Scan for the cell matching the given text and deliver its [X, Y] coordinate at center. 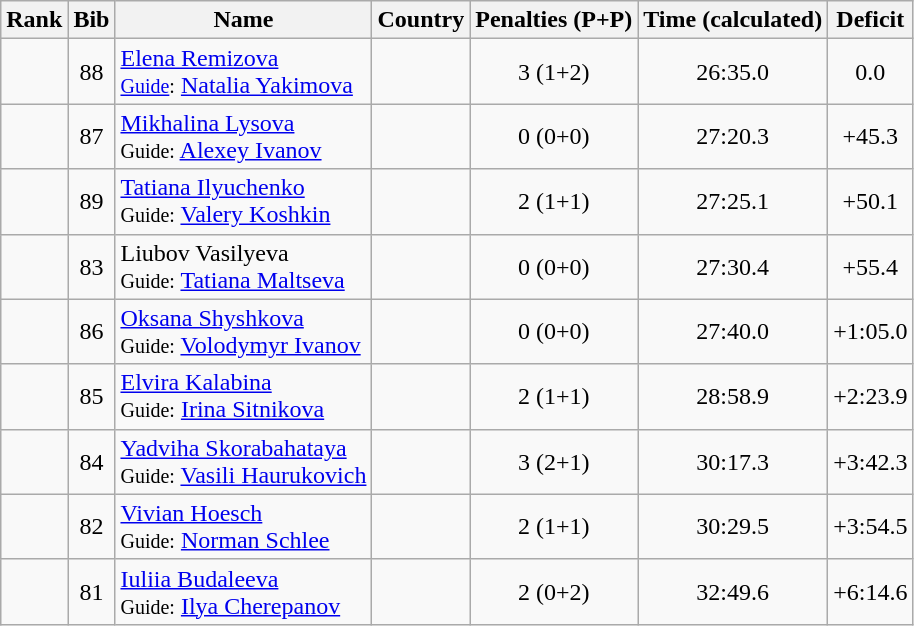
2 (0+2) [554, 592]
26:35.0 [733, 72]
27:25.1 [733, 202]
27:40.0 [733, 332]
Oksana ShyshkovaGuide: Volodymyr Ivanov [244, 332]
3 (2+1) [554, 462]
Deficit [870, 20]
Time (calculated) [733, 20]
Country [421, 20]
Tatiana IlyuchenkoGuide: Valery Koshkin [244, 202]
83 [92, 266]
0.0 [870, 72]
81 [92, 592]
Vivian HoeschGuide: Norman Schlee [244, 526]
+3:54.5 [870, 526]
28:58.9 [733, 396]
Elena RemizovaGuide: Natalia Yakimova [244, 72]
89 [92, 202]
+50.1 [870, 202]
Bib [92, 20]
85 [92, 396]
3 (1+2) [554, 72]
87 [92, 136]
Rank [34, 20]
+1:05.0 [870, 332]
32:49.6 [733, 592]
Yadviha SkorabahatayaGuide: Vasili Haurukovich [244, 462]
86 [92, 332]
Penalties (P+P) [554, 20]
+55.4 [870, 266]
Iuliia BudaleevaGuide: Ilya Cherepanov [244, 592]
30:29.5 [733, 526]
27:30.4 [733, 266]
27:20.3 [733, 136]
Liubov VasilyevaGuide: Tatiana Maltseva [244, 266]
Mikhalina LysovaGuide: Alexey Ivanov [244, 136]
30:17.3 [733, 462]
Name [244, 20]
+3:42.3 [870, 462]
88 [92, 72]
+2:23.9 [870, 396]
+45.3 [870, 136]
84 [92, 462]
+6:14.6 [870, 592]
82 [92, 526]
Elvira KalabinaGuide: Irina Sitnikova [244, 396]
